Provide the (X, Y) coordinate of the cell's center where the given text is located.  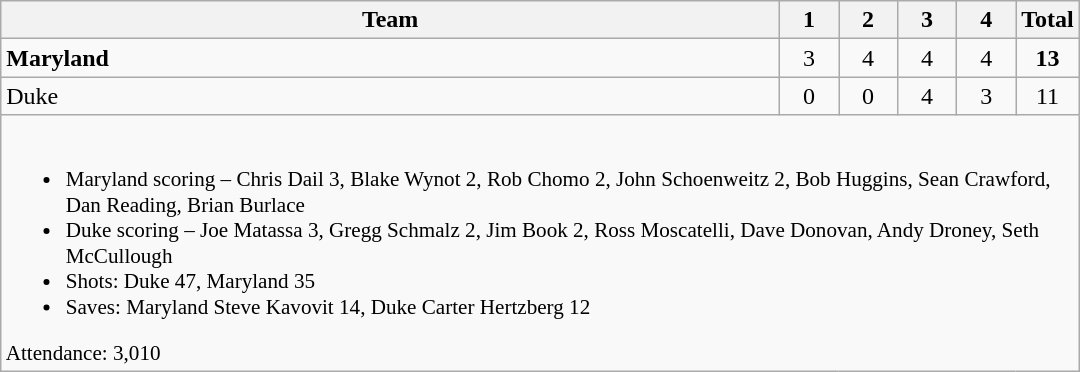
Total (1048, 20)
2 (868, 20)
11 (1048, 96)
1 (808, 20)
Team (390, 20)
Duke (390, 96)
13 (1048, 58)
Maryland (390, 58)
